Find where the given text appears and provide that cell's center as (x, y) coordinate. 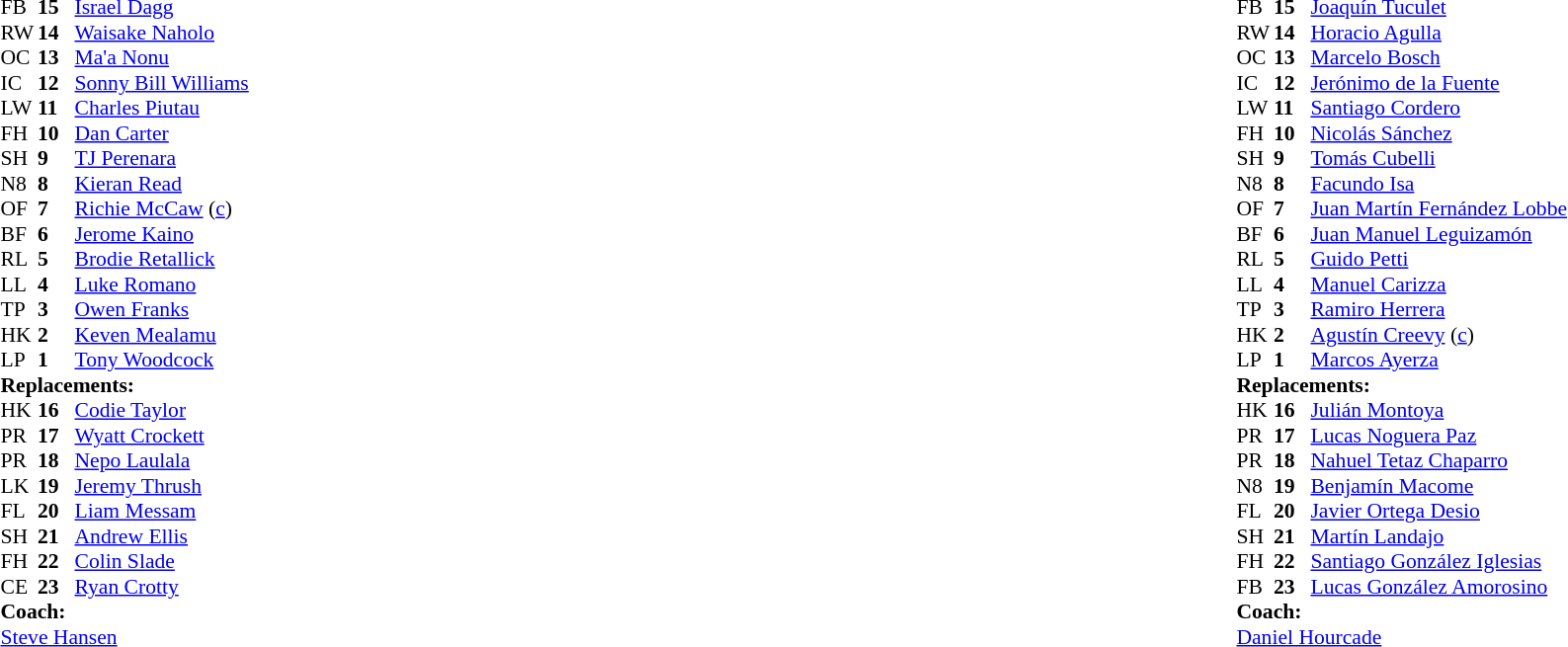
Dan Carter (162, 133)
Santiago Cordero (1439, 108)
Horacio Agulla (1439, 33)
Benjamín Macome (1439, 486)
LK (19, 486)
Ryan Crotty (162, 587)
Ramiro Herrera (1439, 309)
Martín Landajo (1439, 536)
Waisake Naholo (162, 33)
Marcos Ayerza (1439, 361)
Jeremy Thrush (162, 486)
Tomás Cubelli (1439, 159)
Ma'a Nonu (162, 58)
Nahuel Tetaz Chaparro (1439, 461)
Andrew Ellis (162, 536)
Liam Messam (162, 511)
Guido Petti (1439, 260)
Nepo Laulala (162, 461)
Facundo Isa (1439, 184)
Colin Slade (162, 562)
Nicolás Sánchez (1439, 133)
Javier Ortega Desio (1439, 511)
Agustín Creevy (c) (1439, 335)
Santiago González Iglesias (1439, 562)
Juan Manuel Leguizamón (1439, 234)
Kieran Read (162, 184)
Jerónimo de la Fuente (1439, 83)
Lucas Noguera Paz (1439, 436)
Tony Woodcock (162, 361)
Owen Franks (162, 309)
FB (1255, 587)
Juan Martín Fernández Lobbe (1439, 208)
Wyatt Crockett (162, 436)
Sonny Bill Williams (162, 83)
Keven Mealamu (162, 335)
Richie McCaw (c) (162, 208)
Manuel Carizza (1439, 284)
Lucas González Amorosino (1439, 587)
Marcelo Bosch (1439, 58)
Luke Romano (162, 284)
Brodie Retallick (162, 260)
TJ Perenara (162, 159)
CE (19, 587)
Codie Taylor (162, 410)
Jerome Kaino (162, 234)
Julián Montoya (1439, 410)
Charles Piutau (162, 108)
